Locate the cell with the specified text and output its (x, y) center coordinate. 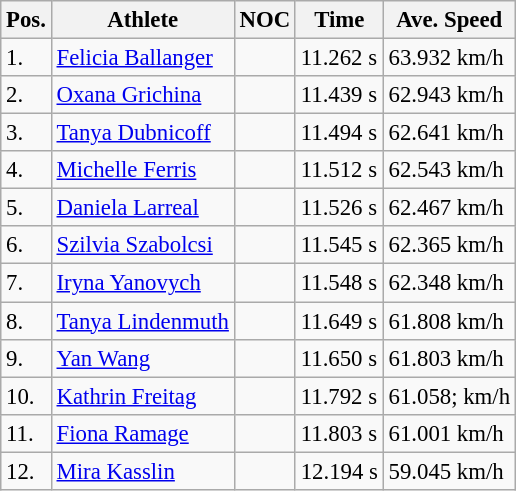
11.792 s (339, 396)
NOC (264, 20)
Mira Kasslin (142, 471)
11. (26, 433)
5. (26, 208)
Daniela Larreal (142, 208)
11.545 s (339, 245)
62.348 km/h (449, 283)
12.194 s (339, 471)
Michelle Ferris (142, 170)
11.439 s (339, 95)
11.494 s (339, 133)
Fiona Ramage (142, 433)
Felicia Ballanger (142, 58)
Athlete (142, 20)
9. (26, 358)
7. (26, 283)
62.943 km/h (449, 95)
12. (26, 471)
11.548 s (339, 283)
61.808 km/h (449, 321)
4. (26, 170)
10. (26, 396)
62.641 km/h (449, 133)
11.650 s (339, 358)
Yan Wang (142, 358)
11.803 s (339, 433)
62.467 km/h (449, 208)
3. (26, 133)
11.512 s (339, 170)
11.649 s (339, 321)
Ave. Speed (449, 20)
Szilvia Szabolcsi (142, 245)
Pos. (26, 20)
Iryna Yanovych (142, 283)
Tanya Dubnicoff (142, 133)
Tanya Lindenmuth (142, 321)
61.001 km/h (449, 433)
Time (339, 20)
1. (26, 58)
Kathrin Freitag (142, 396)
61.803 km/h (449, 358)
11.526 s (339, 208)
59.045 km/h (449, 471)
62.543 km/h (449, 170)
2. (26, 95)
11.262 s (339, 58)
6. (26, 245)
Oxana Grichina (142, 95)
8. (26, 321)
61.058; km/h (449, 396)
63.932 km/h (449, 58)
62.365 km/h (449, 245)
